Identify which cell holds the provided text, then report its (X, Y) central coordinate. 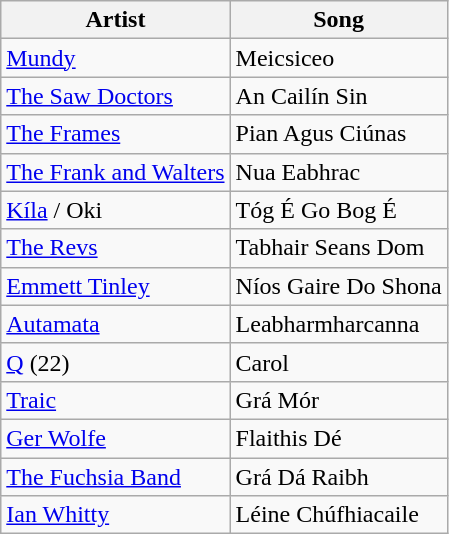
Ian Whitty (116, 515)
Tóg É Go Bog É (338, 210)
Flaithis Dé (338, 438)
Grá Mór (338, 400)
Q (22) (116, 362)
An Cailín Sin (338, 96)
Carol (338, 362)
Artist (116, 20)
Grá Dá Raibh (338, 477)
The Frames (116, 134)
Traic (116, 400)
Pian Agus Ciúnas (338, 134)
Emmett Tinley (116, 286)
The Frank and Walters (116, 172)
Leabharmharcanna (338, 324)
The Saw Doctors (116, 96)
Tabhair Seans Dom (338, 248)
Níos Gaire Do Shona (338, 286)
Nua Eabhrac (338, 172)
Autamata (116, 324)
The Fuchsia Band (116, 477)
Mundy (116, 58)
The Revs (116, 248)
Song (338, 20)
Kíla / Oki (116, 210)
Léine Chúfhiacaile (338, 515)
Meicsiceo (338, 58)
Ger Wolfe (116, 438)
